Find where the given text appears and provide that cell's center as [x, y] coordinate. 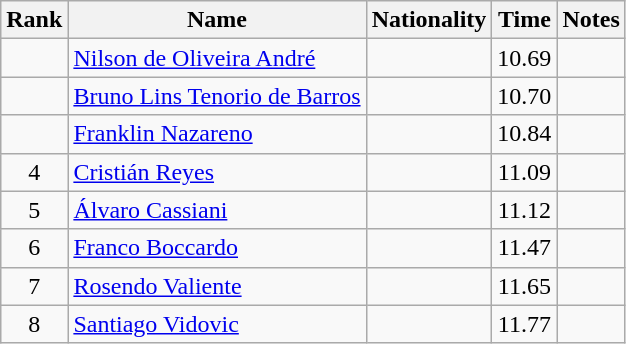
11.47 [524, 248]
10.84 [524, 134]
Álvaro Cassiani [217, 210]
Franco Boccardo [217, 248]
Santiago Vidovic [217, 324]
10.70 [524, 96]
10.69 [524, 58]
Rank [34, 20]
Bruno Lins Tenorio de Barros [217, 96]
Cristián Reyes [217, 172]
8 [34, 324]
Franklin Nazareno [217, 134]
7 [34, 286]
Nilson de Oliveira André [217, 58]
4 [34, 172]
Nationality [429, 20]
6 [34, 248]
5 [34, 210]
Time [524, 20]
11.09 [524, 172]
Notes [591, 20]
11.65 [524, 286]
Name [217, 20]
11.77 [524, 324]
11.12 [524, 210]
Rosendo Valiente [217, 286]
